Pinpoint the cell where the given text exists, returning its [X, Y] midpoint coordinate. 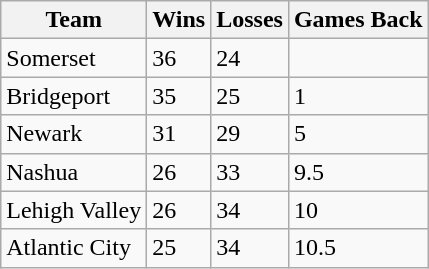
24 [250, 58]
9.5 [358, 172]
36 [179, 58]
Somerset [74, 58]
Atlantic City [74, 248]
Wins [179, 20]
10.5 [358, 248]
Lehigh Valley [74, 210]
Games Back [358, 20]
Bridgeport [74, 96]
Team [74, 20]
Newark [74, 134]
10 [358, 210]
33 [250, 172]
29 [250, 134]
35 [179, 96]
Nashua [74, 172]
5 [358, 134]
1 [358, 96]
Losses [250, 20]
31 [179, 134]
